Locate the cell with the specified text and output its (X, Y) center coordinate. 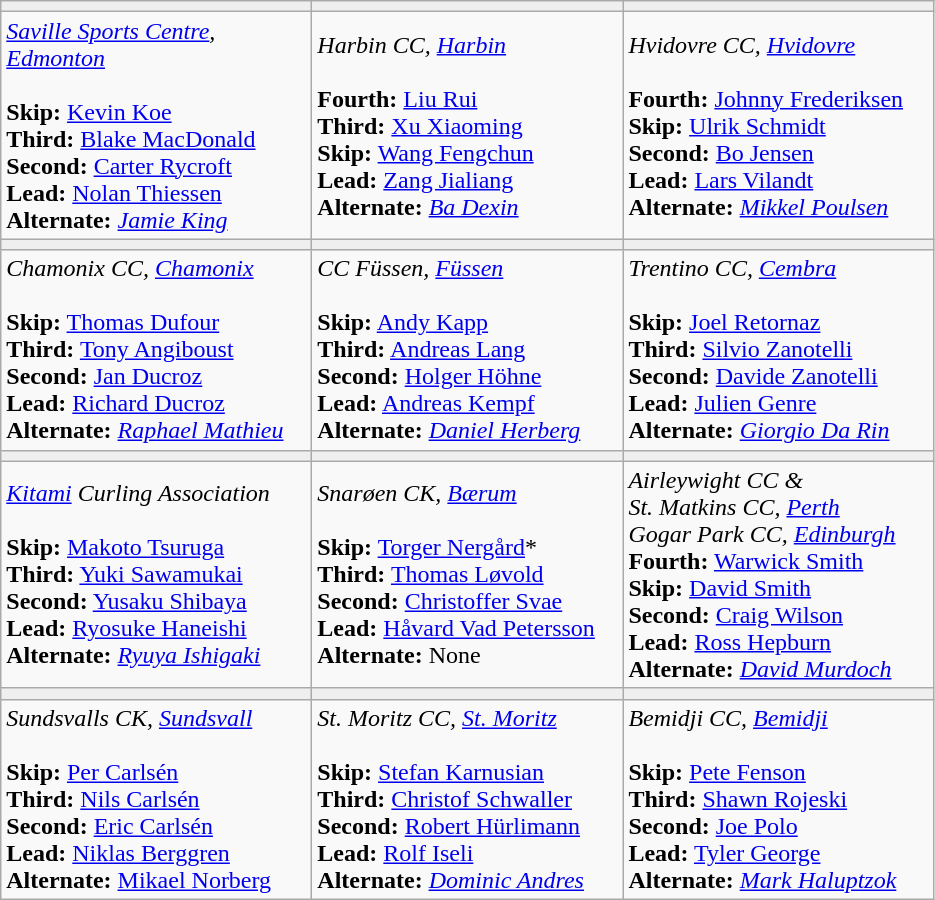
Bemidji CC, Bemidji Skip: Pete Fenson Third: Shawn Rojeski Second: Joe Polo Lead: Tyler George Alternate: Mark Haluptzok (778, 799)
Hvidovre CC, Hvidovre Fourth: Johnny Frederiksen Skip: Ulrik Schmidt Second: Bo Jensen Lead: Lars Vilandt Alternate: Mikkel Poulsen (778, 126)
Snarøen CK, BærumSkip: Torger Nergård* Third: Thomas Løvold Second: Christoffer Svae Lead: Håvard Vad Petersson Alternate: None (468, 574)
Chamonix CC, Chamonix Skip: Thomas Dufour Third: Tony Angiboust Second: Jan Ducroz Lead: Richard Ducroz Alternate: Raphael Mathieu (156, 350)
Sundsvalls CK, Sundsvall Skip: Per Carlsén Third: Nils Carlsén Second: Eric Carlsén Lead: Niklas Berggren Alternate: Mikael Norberg (156, 799)
Harbin CC, HarbinFourth: Liu Rui Third: Xu Xiaoming Skip: Wang Fengchun Lead: Zang Jialiang Alternate: Ba Dexin (468, 126)
Saville Sports Centre, EdmontonSkip: Kevin Koe Third: Blake MacDonald Second: Carter Rycroft Lead: Nolan Thiessen Alternate: Jamie King (156, 126)
Trentino CC, Cembra Skip: Joel Retornaz Third: Silvio Zanotelli Second: Davide Zanotelli Lead: Julien Genre Alternate: Giorgio Da Rin (778, 350)
Kitami Curling Association Skip: Makoto Tsuruga Third: Yuki Sawamukai Second: Yusaku Shibaya Lead: Ryosuke Haneishi Alternate: Ryuya Ishigaki (156, 574)
St. Moritz CC, St. Moritz Skip: Stefan Karnusian Third: Christof Schwaller Second: Robert Hürlimann Lead: Rolf Iseli Alternate: Dominic Andres (468, 799)
CC Füssen, Füssen Skip: Andy Kapp Third: Andreas Lang Second: Holger Höhne Lead: Andreas Kempf Alternate: Daniel Herberg (468, 350)
